Provide the (X, Y) coordinate of the cell's center where the given text is located.  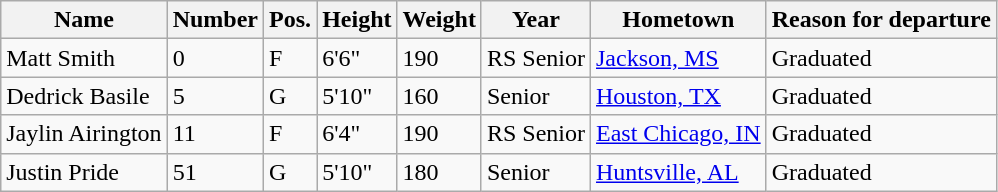
Hometown (678, 20)
5 (215, 96)
180 (439, 172)
51 (215, 172)
Houston, TX (678, 96)
Huntsville, AL (678, 172)
Name (84, 20)
East Chicago, IN (678, 134)
6'4" (357, 134)
0 (215, 58)
Jaylin Airington (84, 134)
160 (439, 96)
Number (215, 20)
Weight (439, 20)
Reason for departure (881, 20)
Year (536, 20)
Matt Smith (84, 58)
11 (215, 134)
Pos. (290, 20)
Jackson, MS (678, 58)
Height (357, 20)
Justin Pride (84, 172)
6'6" (357, 58)
Dedrick Basile (84, 96)
